Detect which cell encompasses the target text, then output its (X, Y) center coordinate. 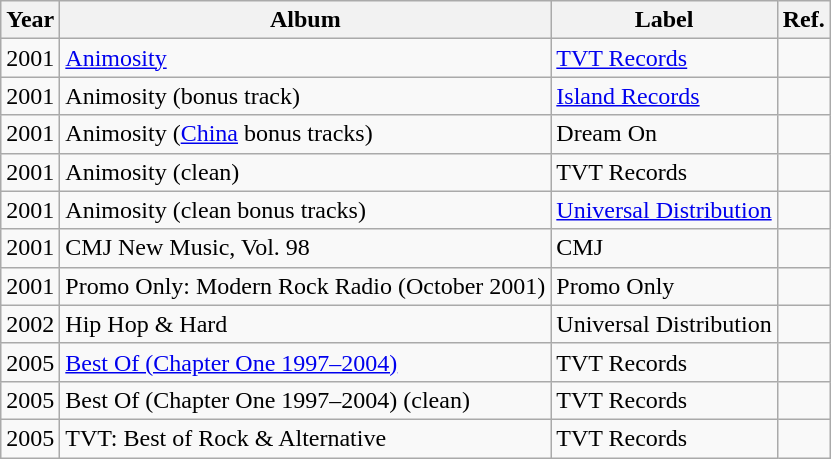
CMJ (664, 248)
Hip Hop & Hard (306, 324)
Ref. (804, 20)
Promo Only (664, 286)
Dream On (664, 134)
TVT: Best of Rock & Alternative (306, 438)
Year (30, 20)
Best Of (Chapter One 1997–2004) (clean) (306, 400)
Animosity (clean) (306, 172)
Animosity (clean bonus tracks) (306, 210)
Promo Only: Modern Rock Radio (October 2001) (306, 286)
Label (664, 20)
Best Of (Chapter One 1997–2004) (306, 362)
Island Records (664, 96)
2002 (30, 324)
Animosity (bonus track) (306, 96)
Animosity (China bonus tracks) (306, 134)
Album (306, 20)
Animosity (306, 58)
CMJ New Music, Vol. 98 (306, 248)
